Pinpoint the cell where the given text exists, returning its [X, Y] midpoint coordinate. 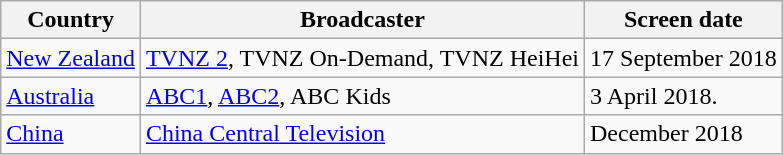
December 2018 [684, 134]
3 April 2018. [684, 96]
Screen date [684, 20]
China [71, 134]
China Central Television [362, 134]
TVNZ 2, TVNZ On-Demand, TVNZ HeiHei [362, 58]
Broadcaster [362, 20]
17 September 2018 [684, 58]
ABC1, ABC2, ABC Kids [362, 96]
Country [71, 20]
New Zealand [71, 58]
Australia [71, 96]
